Extract the (x, y) coordinate from the center of the cell holding the provided text.  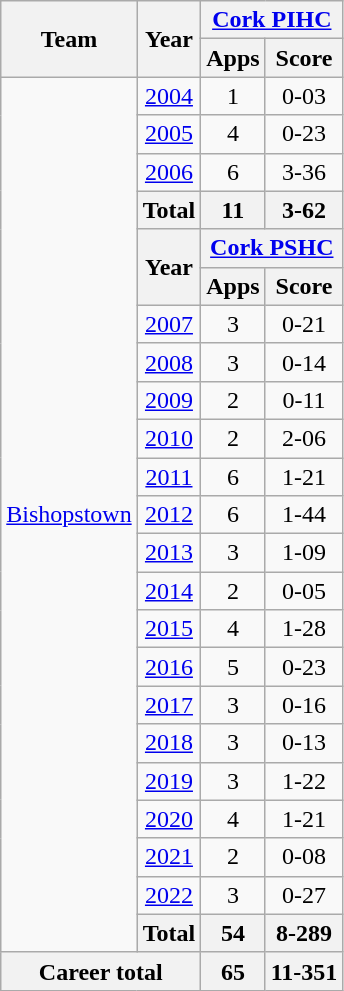
2-06 (304, 438)
0-08 (304, 857)
0-11 (304, 400)
2022 (169, 895)
2010 (169, 438)
Team (69, 39)
5 (233, 667)
2012 (169, 515)
2020 (169, 819)
0-16 (304, 705)
8-289 (304, 933)
2021 (169, 857)
0-27 (304, 895)
Career total (101, 971)
2013 (169, 553)
1-28 (304, 629)
2019 (169, 781)
2017 (169, 705)
2006 (169, 172)
0-03 (304, 96)
11 (233, 210)
0-05 (304, 591)
1-09 (304, 553)
0-14 (304, 362)
65 (233, 971)
Bishopstown (69, 514)
2005 (169, 134)
2007 (169, 324)
2008 (169, 362)
2016 (169, 667)
1-22 (304, 781)
0-21 (304, 324)
54 (233, 933)
2011 (169, 477)
Cork PSHC (272, 248)
2018 (169, 743)
1 (233, 96)
2015 (169, 629)
1-44 (304, 515)
Cork PIHC (272, 20)
11-351 (304, 971)
2004 (169, 96)
0-13 (304, 743)
3-36 (304, 172)
2009 (169, 400)
2014 (169, 591)
3-62 (304, 210)
